Detect which cell encompasses the target text, then output its (x, y) center coordinate. 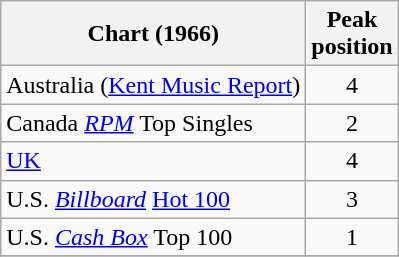
U.S. Billboard Hot 100 (154, 199)
UK (154, 161)
2 (352, 123)
Australia (Kent Music Report) (154, 85)
U.S. Cash Box Top 100 (154, 237)
Canada RPM Top Singles (154, 123)
3 (352, 199)
Chart (1966) (154, 34)
Peakposition (352, 34)
1 (352, 237)
